Extract the [x, y] coordinate from the center of the cell holding the provided text.  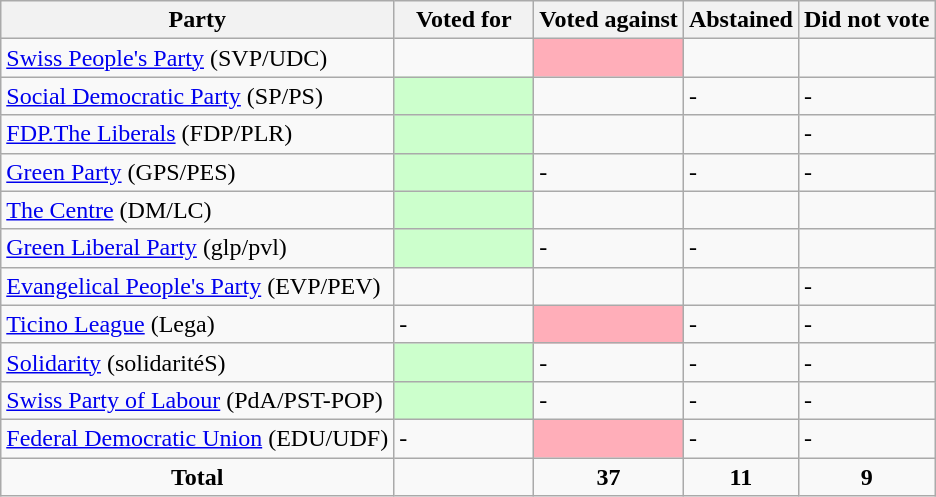
Swiss People's Party (SVP/UDC) [198, 58]
Solidarity (solidaritéS) [198, 362]
37 [609, 477]
Green Party (GPS/PES) [198, 172]
Voted for [464, 20]
Did not vote [866, 20]
Evangelical People's Party (EVP/PEV) [198, 286]
Green Liberal Party (glp/pvl) [198, 248]
Swiss Party of Labour (PdA/PST-POP) [198, 400]
Abstained [740, 20]
Social Democratic Party (SP/PS) [198, 96]
9 [866, 477]
Party [198, 20]
Federal Democratic Union (EDU/UDF) [198, 438]
11 [740, 477]
Total [198, 477]
Ticino League (Lega) [198, 324]
Voted against [609, 20]
The Centre (DM/LC) [198, 210]
FDP.The Liberals (FDP/PLR) [198, 134]
